Locate the cell with the specified text and output its (x, y) center coordinate. 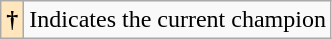
† (12, 20)
Indicates the current champion (178, 20)
